Pinpoint the cell where the given text exists, returning its (X, Y) midpoint coordinate. 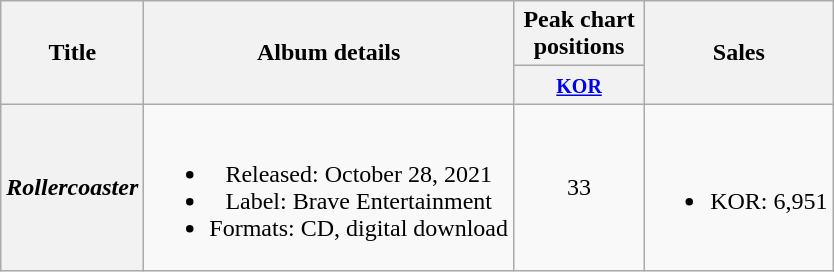
33 (580, 188)
Sales (739, 52)
KOR (580, 85)
KOR: 6,951 (739, 188)
Rollercoaster (72, 188)
Title (72, 52)
Album details (329, 52)
Released: October 28, 2021Label: Brave EntertainmentFormats: CD, digital download (329, 188)
Peak chart positions (580, 34)
